Return [X, Y] of the center of cell containing provided text 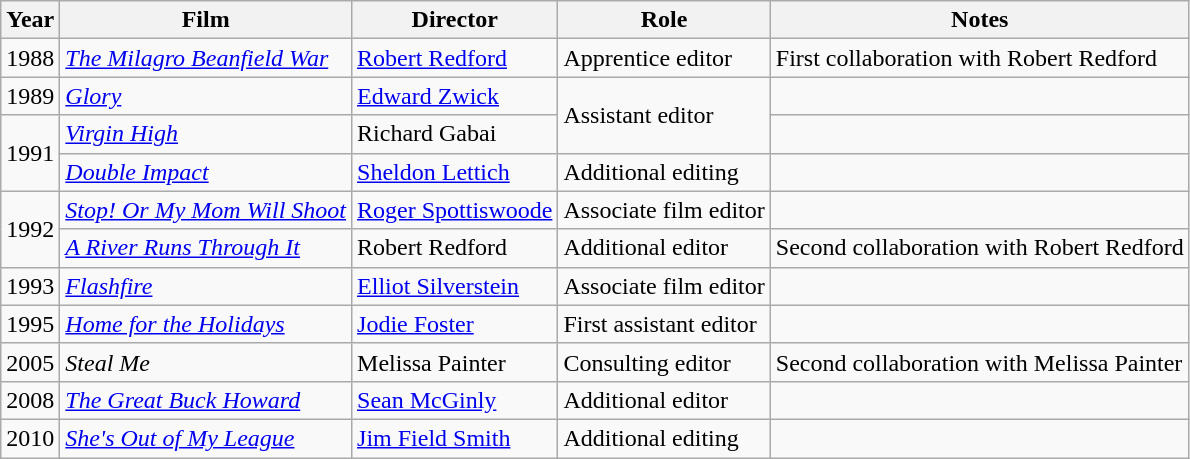
Apprentice editor [664, 58]
Consulting editor [664, 362]
Director [455, 20]
1988 [30, 58]
Year [30, 20]
The Milagro Beanfield War [206, 58]
Jim Field Smith [455, 438]
Roger Spottiswoode [455, 210]
1995 [30, 324]
A River Runs Through It [206, 248]
Virgin High [206, 134]
Film [206, 20]
Double Impact [206, 172]
First collaboration with Robert Redford [980, 58]
1991 [30, 153]
Second collaboration with Robert Redford [980, 248]
2010 [30, 438]
First assistant editor [664, 324]
1993 [30, 286]
Second collaboration with Melissa Painter [980, 362]
Richard Gabai [455, 134]
2005 [30, 362]
Flashfire [206, 286]
Melissa Painter [455, 362]
1992 [30, 229]
Edward Zwick [455, 96]
Notes [980, 20]
Role [664, 20]
She's Out of My League [206, 438]
Home for the Holidays [206, 324]
Steal Me [206, 362]
1989 [30, 96]
Stop! Or My Mom Will Shoot [206, 210]
Sheldon Lettich [455, 172]
Glory [206, 96]
Assistant editor [664, 115]
Elliot Silverstein [455, 286]
The Great Buck Howard [206, 400]
2008 [30, 400]
Jodie Foster [455, 324]
Sean McGinly [455, 400]
